Return (x, y) of the center of cell containing provided text 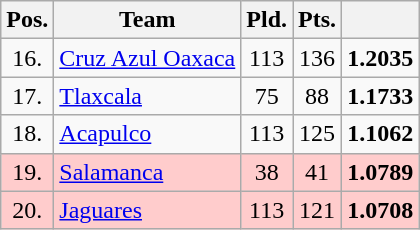
Pld. (267, 20)
1.0789 (380, 172)
136 (318, 58)
20. (28, 210)
1.0708 (380, 210)
Cruz Azul Oaxaca (148, 58)
18. (28, 134)
16. (28, 58)
Tlaxcala (148, 96)
Acapulco (148, 134)
125 (318, 134)
Team (148, 20)
17. (28, 96)
Jaguares (148, 210)
38 (267, 172)
19. (28, 172)
41 (318, 172)
Pts. (318, 20)
Salamanca (148, 172)
88 (318, 96)
1.2035 (380, 58)
1.1062 (380, 134)
1.1733 (380, 96)
75 (267, 96)
121 (318, 210)
Pos. (28, 20)
